Capture the cell that displays the provided text and extract its (x, y) central coordinate. 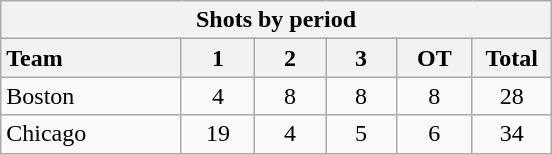
3 (362, 58)
Boston (91, 96)
Team (91, 58)
OT (435, 58)
6 (435, 134)
19 (218, 134)
28 (512, 96)
1 (218, 58)
Chicago (91, 134)
2 (290, 58)
34 (512, 134)
Total (512, 58)
5 (362, 134)
Shots by period (276, 20)
